Search for the cell housing the specified text and yield its (x, y) center coordinate. 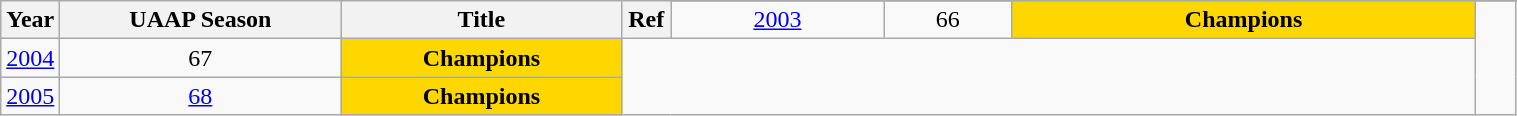
68 (200, 96)
2005 (30, 96)
2003 (777, 20)
Title (482, 20)
UAAP Season (200, 20)
Ref (646, 20)
66 (948, 20)
67 (200, 58)
2004 (30, 58)
Year (30, 20)
